Return the [X, Y] coordinate for the center point of the cell that contains the specified text.  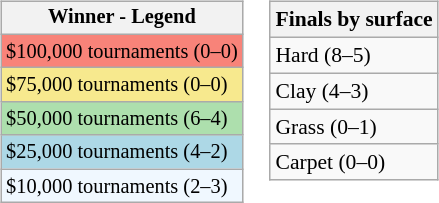
$100,000 tournaments (0–0) [122, 51]
Winner - Legend [122, 18]
Clay (4–3) [354, 91]
$10,000 tournaments (2–3) [122, 186]
Carpet (0–0) [354, 162]
$50,000 tournaments (6–4) [122, 119]
$25,000 tournaments (4–2) [122, 152]
Grass (0–1) [354, 127]
Hard (8–5) [354, 55]
Finals by surface [354, 20]
$75,000 tournaments (0–0) [122, 85]
